Locate the cell with the specified text and output its [x, y] center coordinate. 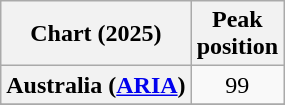
Australia (ARIA) [96, 85]
Chart (2025) [96, 34]
99 [237, 85]
Peakposition [237, 34]
